Search for the cell housing the specified text and yield its [x, y] center coordinate. 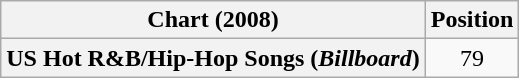
Position [472, 20]
Chart (2008) [213, 20]
79 [472, 58]
US Hot R&B/Hip-Hop Songs (Billboard) [213, 58]
